Locate the cell with the specified text and output its [x, y] center coordinate. 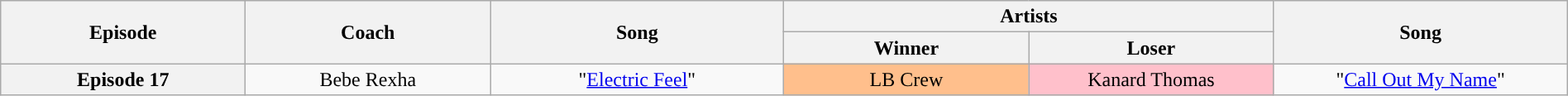
"Call Out My Name" [1421, 79]
Coach [368, 32]
LB Crew [906, 79]
Kanard Thomas [1151, 79]
Episode 17 [123, 79]
Winner [906, 48]
Loser [1151, 48]
Artists [1029, 17]
Episode [123, 32]
Bebe Rexha [368, 79]
"Electric Feel" [637, 79]
